Extract the (x, y) coordinate from the center of the cell holding the provided text.  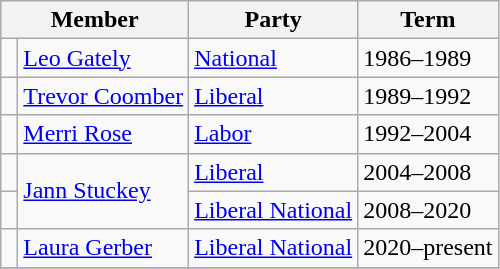
Member (95, 20)
National (274, 58)
Jann Stuckey (104, 191)
2004–2008 (428, 172)
Party (274, 20)
Trevor Coomber (104, 96)
1986–1989 (428, 58)
Merri Rose (104, 134)
1992–2004 (428, 134)
2008–2020 (428, 210)
Labor (274, 134)
1989–1992 (428, 96)
Leo Gately (104, 58)
2020–present (428, 248)
Term (428, 20)
Laura Gerber (104, 248)
